Find where the given text appears and provide that cell's center as [X, Y] coordinate. 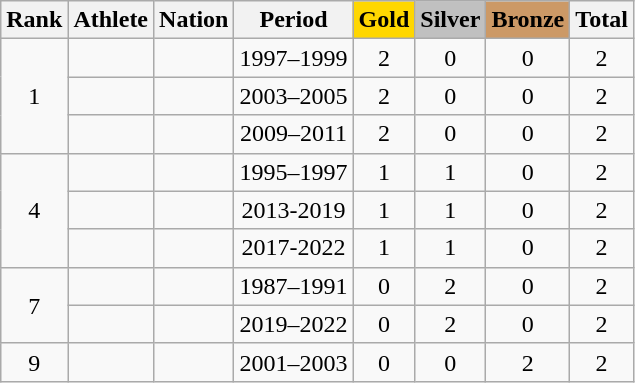
7 [34, 305]
Athlete [111, 20]
Silver [450, 20]
Period [294, 20]
2009–2011 [294, 134]
4 [34, 210]
Rank [34, 20]
1987–1991 [294, 286]
1997–1999 [294, 58]
1995–1997 [294, 172]
2013-2019 [294, 210]
2019–2022 [294, 324]
Total [602, 20]
Gold [384, 20]
Nation [194, 20]
2003–2005 [294, 96]
Bronze [528, 20]
2001–2003 [294, 362]
2017-2022 [294, 248]
9 [34, 362]
